Scan for the cell matching the given text and deliver its (X, Y) coordinate at center. 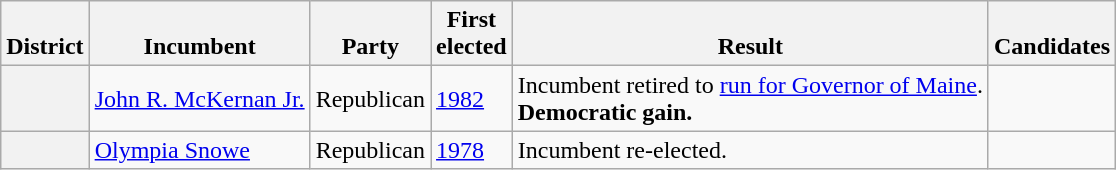
Incumbent re-elected. (750, 150)
Incumbent retired to run for Governor of Maine.Democratic gain. (750, 98)
1982 (472, 98)
Incumbent (200, 34)
Candidates (1052, 34)
Party (370, 34)
John R. McKernan Jr. (200, 98)
Firstelected (472, 34)
District (45, 34)
1978 (472, 150)
Result (750, 34)
Olympia Snowe (200, 150)
